Find where the given text appears and provide that cell's center as [x, y] coordinate. 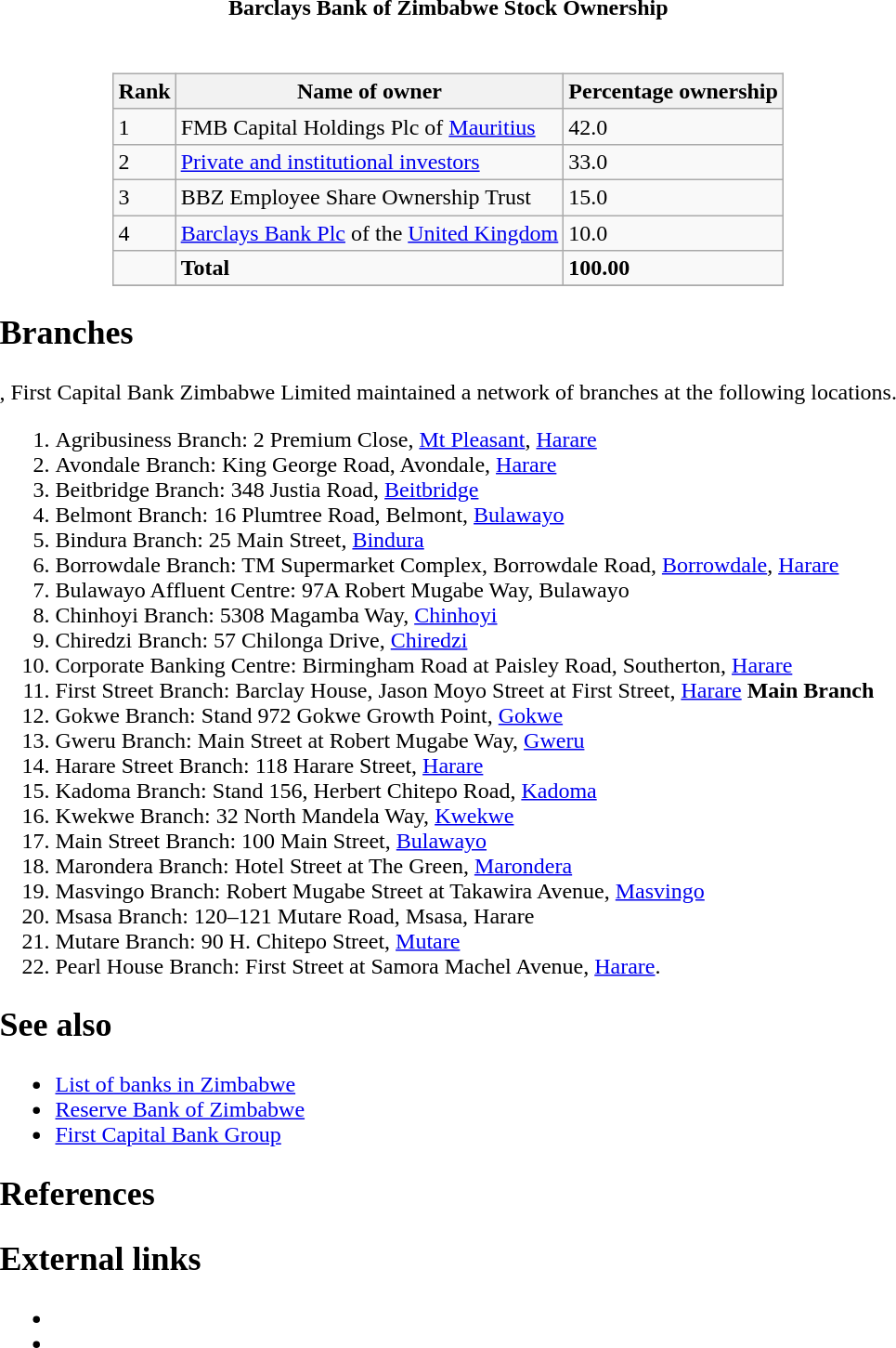
33.0 [674, 162]
15.0 [674, 197]
Barclays Bank Plc of the United Kingdom [370, 233]
42.0 [674, 126]
BBZ Employee Share Ownership Trust [370, 197]
Private and institutional investors [370, 162]
Rank [145, 91]
100.00 [674, 268]
1 [145, 126]
3 [145, 197]
Name of owner [370, 91]
Percentage ownership [674, 91]
4 [145, 233]
Total [370, 268]
FMB Capital Holdings Plc of Mauritius [370, 126]
2 [145, 162]
10.0 [674, 233]
